Output the (X, Y) coordinate of the center of the cell containing the given text.  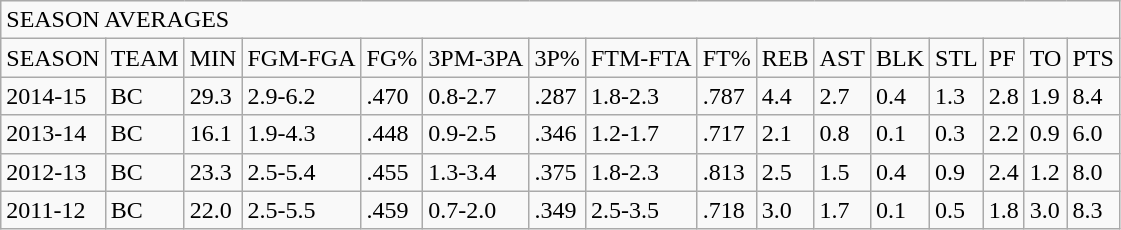
8.3 (1093, 210)
.718 (726, 210)
0.7-2.0 (476, 210)
16.1 (213, 134)
.813 (726, 172)
.470 (392, 96)
PTS (1093, 58)
2012-13 (53, 172)
2.9-6.2 (302, 96)
2.8 (1004, 96)
2011-12 (53, 210)
22.0 (213, 210)
MIN (213, 58)
2.5-3.5 (641, 210)
FT% (726, 58)
STL (957, 58)
2.5-5.4 (302, 172)
TO (1046, 58)
.346 (557, 134)
6.0 (1093, 134)
.717 (726, 134)
0.9-2.5 (476, 134)
1.2 (1046, 172)
8.0 (1093, 172)
.448 (392, 134)
0.8 (842, 134)
.287 (557, 96)
3P% (557, 58)
.787 (726, 96)
4.4 (785, 96)
0.8-2.7 (476, 96)
1.8 (1004, 210)
1.5 (842, 172)
1.3-3.4 (476, 172)
BLK (900, 58)
29.3 (213, 96)
.375 (557, 172)
AST (842, 58)
2.1 (785, 134)
FGM-FGA (302, 58)
0.5 (957, 210)
SEASON AVERAGES (560, 20)
2.7 (842, 96)
FTM-FTA (641, 58)
REB (785, 58)
1.9-4.3 (302, 134)
2.5-5.5 (302, 210)
PF (1004, 58)
FG% (392, 58)
8.4 (1093, 96)
1.3 (957, 96)
SEASON (53, 58)
3PM-3PA (476, 58)
.459 (392, 210)
0.3 (957, 134)
1.7 (842, 210)
.455 (392, 172)
TEAM (144, 58)
2013-14 (53, 134)
.349 (557, 210)
1.2-1.7 (641, 134)
2014-15 (53, 96)
23.3 (213, 172)
1.9 (1046, 96)
2.2 (1004, 134)
2.5 (785, 172)
2.4 (1004, 172)
